Detect which cell encompasses the target text, then output its (x, y) center coordinate. 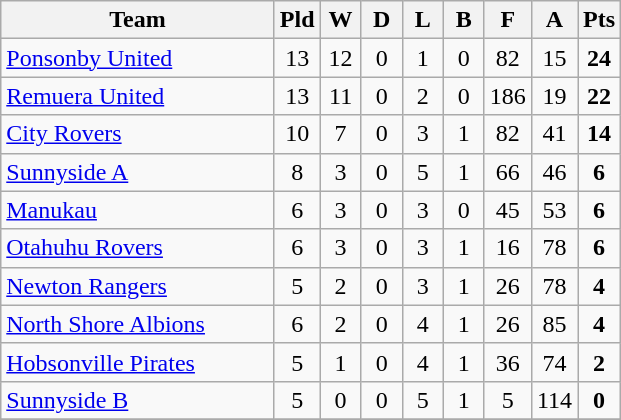
16 (508, 248)
24 (600, 58)
46 (554, 172)
114 (554, 400)
36 (508, 362)
Hobsonville Pirates (138, 362)
B (464, 20)
Remuera United (138, 96)
85 (554, 324)
Newton Rangers (138, 286)
Ponsonby United (138, 58)
Sunnyside B (138, 400)
Pld (297, 20)
66 (508, 172)
8 (297, 172)
41 (554, 134)
14 (600, 134)
Sunnyside A (138, 172)
Manukau (138, 210)
North Shore Albions (138, 324)
10 (297, 134)
19 (554, 96)
15 (554, 58)
74 (554, 362)
186 (508, 96)
45 (508, 210)
F (508, 20)
12 (340, 58)
D (382, 20)
W (340, 20)
City Rovers (138, 134)
A (554, 20)
22 (600, 96)
7 (340, 134)
Pts (600, 20)
Team (138, 20)
11 (340, 96)
L (422, 20)
Otahuhu Rovers (138, 248)
53 (554, 210)
